Locate the cell with the specified text and output its [x, y] center coordinate. 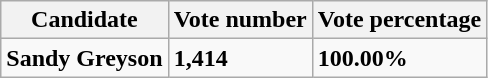
Vote number [240, 20]
100.00% [399, 58]
Vote percentage [399, 20]
Candidate [84, 20]
1,414 [240, 58]
Sandy Greyson [84, 58]
